Determine the (x, y) coordinate at the center of the cell enclosing the given text.  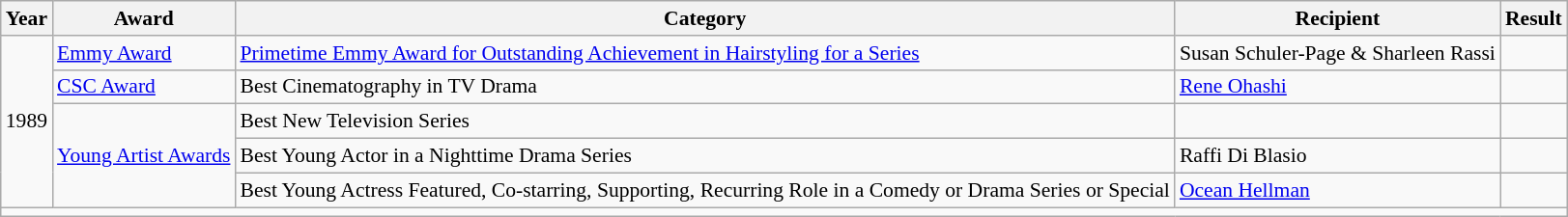
Best Cinematography in TV Drama (705, 87)
Year (27, 18)
Best New Television Series (705, 122)
Susan Schuler-Page & Sharleen Rassi (1337, 53)
Ocean Hellman (1337, 190)
Result (1534, 18)
Category (705, 18)
Award (143, 18)
Best Young Actor in a Nighttime Drama Series (705, 156)
Best Young Actress Featured, Co-starring, Supporting, Recurring Role in a Comedy or Drama Series or Special (705, 190)
1989 (27, 122)
CSC Award (143, 87)
Emmy Award (143, 53)
Recipient (1337, 18)
Raffi Di Blasio (1337, 156)
Young Artist Awards (143, 156)
Rene Ohashi (1337, 87)
Primetime Emmy Award for Outstanding Achievement in Hairstyling for a Series (705, 53)
